Extract the (x, y) coordinate from the center of the cell holding the provided text.  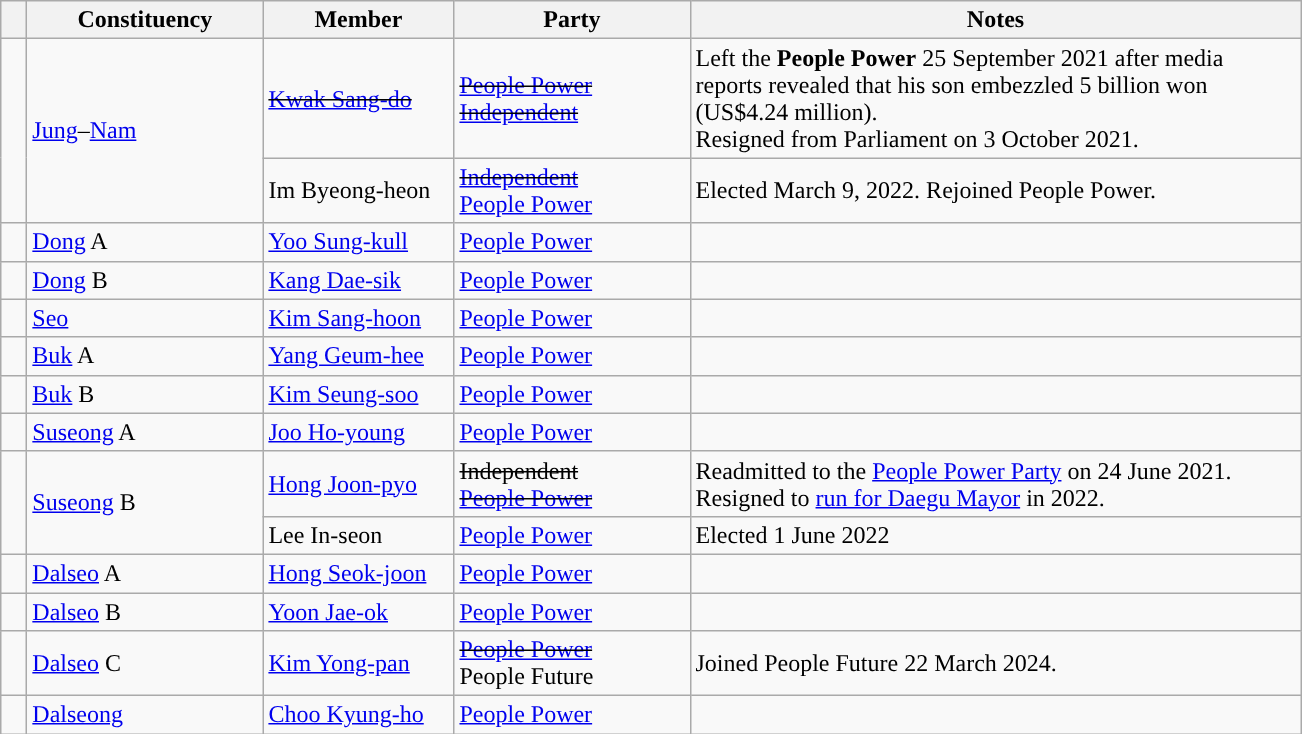
Elected March 9, 2022. Rejoined People Power. (996, 190)
Kang Dae-sik (358, 280)
Kim Sang-hoon (358, 318)
IndependentPeople Power (572, 484)
Choo Kyung-ho (358, 715)
Hong Joon-pyo (358, 484)
Seo (145, 318)
People Power Independent (572, 98)
Dong B (145, 280)
Dalseong (145, 715)
Kim Seung-soo (358, 394)
Yoo Sung-kull (358, 242)
Party (572, 20)
People PowerPeople Future (572, 664)
Joined People Future 22 March 2024. (996, 664)
Dong A (145, 242)
Yoon Jae-ok (358, 611)
Lee In-seon (358, 535)
Dalseo B (145, 611)
Kwak Sang-do (358, 98)
Joo Ho-young (358, 432)
Jung–Nam (145, 131)
Dalseo A (145, 573)
Notes (996, 20)
Buk B (145, 394)
Kim Yong-pan (358, 664)
Im Byeong-heon (358, 190)
Independent People Power (572, 190)
Yang Geum-hee (358, 356)
Dalseo C (145, 664)
Readmitted to the People Power Party on 24 June 2021. Resigned to run for Daegu Mayor in 2022. (996, 484)
Member (358, 20)
Suseong B (145, 502)
Buk A (145, 356)
Constituency (145, 20)
Elected 1 June 2022 (996, 535)
Suseong A (145, 432)
Hong Seok-joon (358, 573)
